Find where the given text appears and provide that cell's center as (X, Y) coordinate. 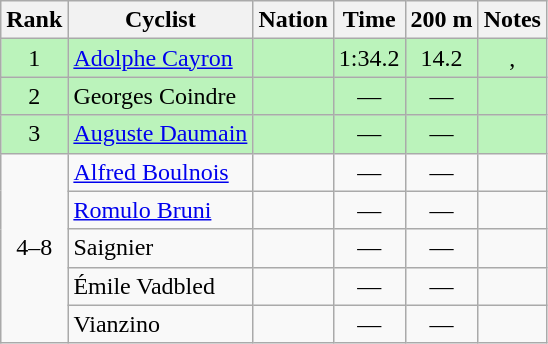
Cyclist (160, 20)
Time (369, 20)
Rank (34, 20)
Saignier (160, 248)
Alfred Boulnois (160, 172)
Nation (293, 20)
Notes (512, 20)
Adolphe Cayron (160, 58)
1:34.2 (369, 58)
Auguste Daumain (160, 134)
Vianzino (160, 324)
Émile Vadbled (160, 286)
Georges Coindre (160, 96)
Romulo Bruni (160, 210)
200 m (442, 20)
14.2 (442, 58)
1 (34, 58)
2 (34, 96)
, (512, 58)
3 (34, 134)
4–8 (34, 248)
